Search for the cell housing the specified text and yield its (X, Y) center coordinate. 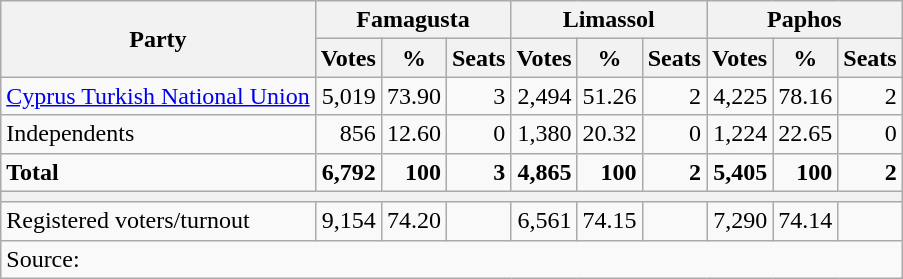
Independents (158, 134)
51.26 (610, 96)
74.15 (610, 221)
1,380 (544, 134)
6,561 (544, 221)
20.32 (610, 134)
Registered voters/turnout (158, 221)
856 (348, 134)
1,224 (739, 134)
4,225 (739, 96)
Party (158, 39)
74.14 (806, 221)
6,792 (348, 172)
5,405 (739, 172)
Cyprus Turkish National Union (158, 96)
Famagusta (413, 20)
Total (158, 172)
78.16 (806, 96)
Paphos (804, 20)
5,019 (348, 96)
22.65 (806, 134)
7,290 (739, 221)
2,494 (544, 96)
Source: (452, 259)
73.90 (414, 96)
74.20 (414, 221)
Limassol (609, 20)
4,865 (544, 172)
9,154 (348, 221)
12.60 (414, 134)
